Detect which cell encompasses the target text, then output its (X, Y) center coordinate. 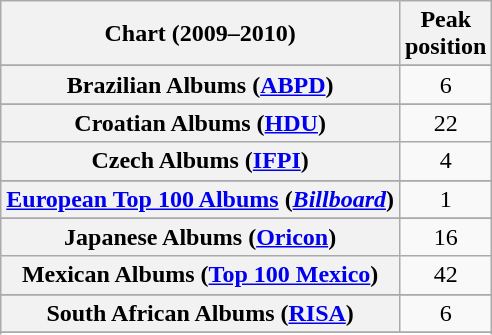
16 (445, 237)
Japanese Albums (Oricon) (200, 237)
42 (445, 275)
22 (445, 123)
Mexican Albums (Top 100 Mexico) (200, 275)
Czech Albums (IFPI) (200, 161)
Croatian Albums (HDU) (200, 123)
South African Albums (RISA) (200, 313)
Peakposition (445, 34)
Chart (2009–2010) (200, 34)
Brazilian Albums (ABPD) (200, 85)
1 (445, 199)
4 (445, 161)
European Top 100 Albums (Billboard) (200, 199)
